Scan for the cell matching the given text and deliver its [X, Y] coordinate at center. 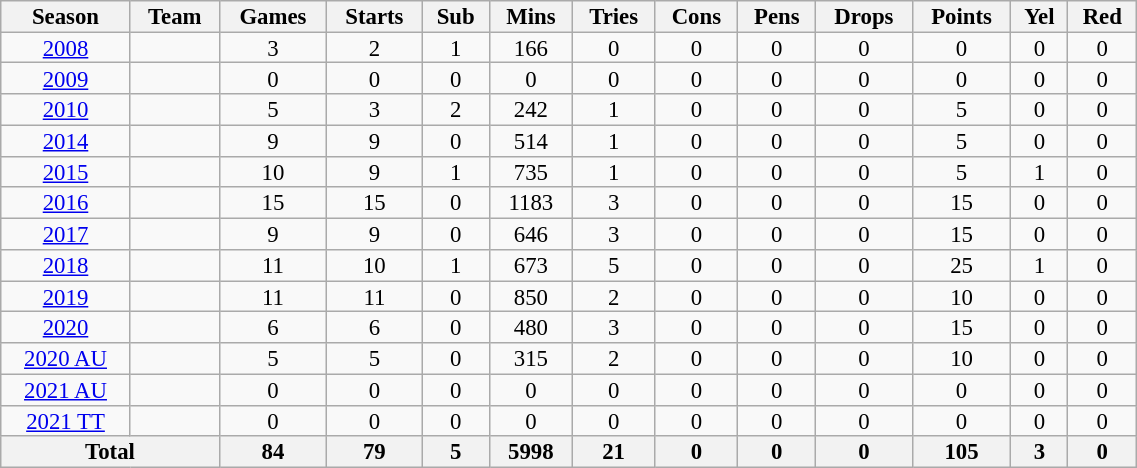
1183 [530, 204]
84 [273, 452]
166 [530, 48]
Mins [530, 16]
Cons [696, 16]
2021 TT [66, 420]
Drops [864, 16]
Starts [374, 16]
242 [530, 110]
850 [530, 296]
Sub [456, 16]
2018 [66, 266]
2010 [66, 110]
480 [530, 328]
646 [530, 234]
2008 [66, 48]
25 [962, 266]
2009 [66, 78]
2015 [66, 172]
Games [273, 16]
514 [530, 140]
79 [374, 452]
2017 [66, 234]
735 [530, 172]
Yel [1040, 16]
2020 AU [66, 358]
673 [530, 266]
2020 [66, 328]
Pens [777, 16]
2021 AU [66, 390]
Total [110, 452]
Red [1102, 16]
2014 [66, 140]
Tries [613, 16]
Team [174, 16]
21 [613, 452]
2019 [66, 296]
5998 [530, 452]
Points [962, 16]
Season [66, 16]
105 [962, 452]
315 [530, 358]
2016 [66, 204]
